Find where the given text appears and provide that cell's center as [x, y] coordinate. 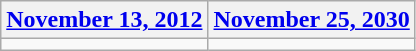
November 13, 2012 [104, 20]
November 25, 2030 [312, 20]
